Find where the given text appears and provide that cell's center as [x, y] coordinate. 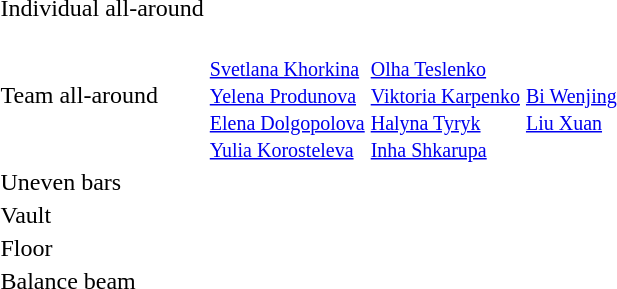
Svetlana KhorkinaYelena ProdunovaElena DolgopolovaYulia Korosteleva [287, 95]
Olha TeslenkoViktoria KarpenkoHalyna TyrykInha Shkarupa [445, 95]
